Pinpoint the cell where the given text exists, returning its [x, y] midpoint coordinate. 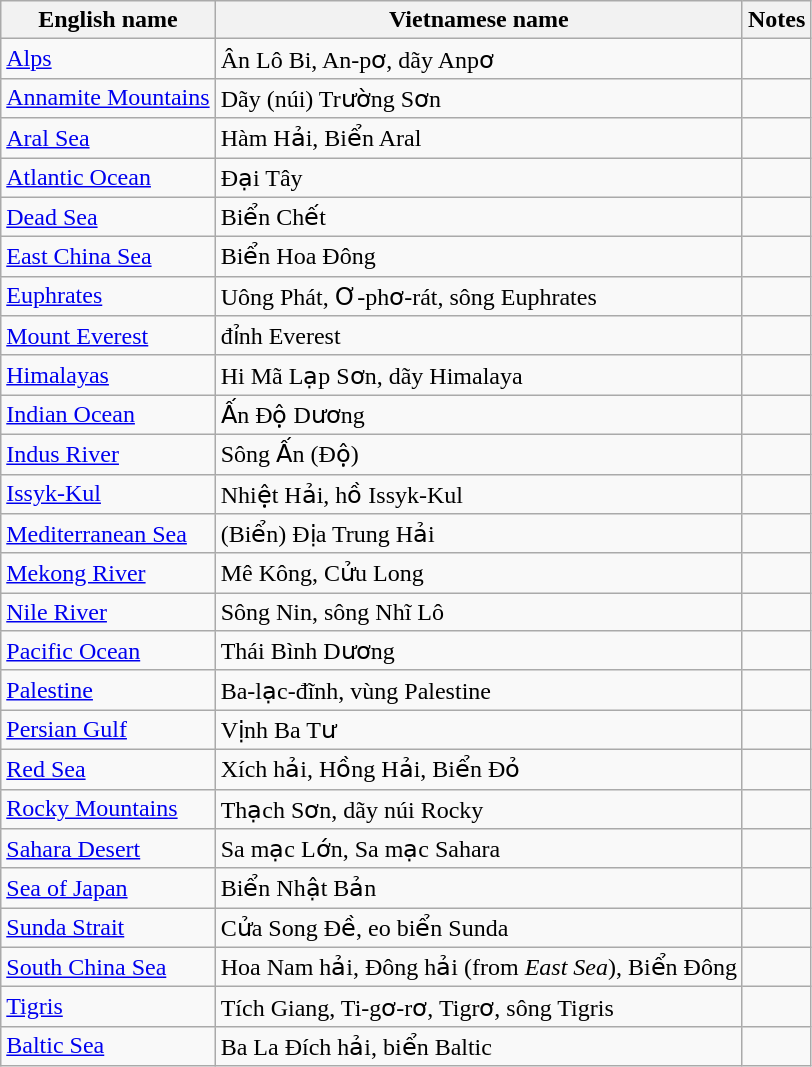
Nhiệt Hải, hồ Issyk-Kul [478, 494]
South China Sea [108, 967]
Dãy (núi) Trường Sơn [478, 98]
Vịnh Ba Tư [478, 730]
Thái Bình Dương [478, 651]
Hoa Nam hải, Đông hải (from East Sea), Biển Đông [478, 967]
Red Sea [108, 769]
Tigris [108, 1007]
Sunda Strait [108, 928]
Annamite Mountains [108, 98]
Ba La Đích hải, biển Baltic [478, 1046]
East China Sea [108, 257]
Nile River [108, 612]
Atlantic Ocean [108, 178]
Baltic Sea [108, 1046]
Aral Sea [108, 138]
Hàm Hải, Biển Aral [478, 138]
Mekong River [108, 573]
Pacific Ocean [108, 651]
Alps [108, 59]
Palestine [108, 690]
Mê Kông, Cửu Long [478, 573]
English name [108, 20]
Thạch Sơn, dãy núi Rocky [478, 809]
Tích Giang, Ti-gơ-rơ, Tigrơ, sông Tigris [478, 1007]
Biển Hoa Đông [478, 257]
Sông Ấn (Độ) [478, 454]
Sahara Desert [108, 849]
Hi Mã Lạp Sơn, dãy Himalaya [478, 375]
(Biển) Địa Trung Hải [478, 534]
Đại Tây [478, 178]
Sông Nin, sông Nhĩ Lô [478, 612]
đỉnh Everest [478, 336]
Ân Lô Bi, An-pơ, dãy Anpơ [478, 59]
Uông Phát, Ơ-phơ-rát, sông Euphrates [478, 296]
Xích hải, Hồng Hải, Biển Đỏ [478, 769]
Mount Everest [108, 336]
Ấn Độ Dương [478, 415]
Biển Nhật Bản [478, 888]
Vietnamese name [478, 20]
Euphrates [108, 296]
Ba-lạc-đĩnh, vùng Palestine [478, 690]
Biển Chết [478, 217]
Rocky Mountains [108, 809]
Sa mạc Lớn, Sa mạc Sahara [478, 849]
Mediterranean Sea [108, 534]
Sea of Japan [108, 888]
Dead Sea [108, 217]
Indian Ocean [108, 415]
Persian Gulf [108, 730]
Issyk-Kul [108, 494]
Himalayas [108, 375]
Notes [776, 20]
Indus River [108, 454]
Cửa Song Đề, eo biển Sunda [478, 928]
